Search for the cell housing the specified text and yield its (X, Y) center coordinate. 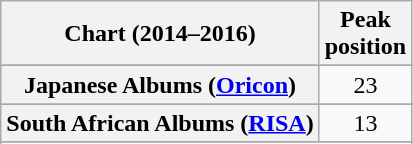
Japanese Albums (Oricon) (160, 85)
13 (365, 123)
23 (365, 85)
Peakposition (365, 34)
South African Albums (RISA) (160, 123)
Chart (2014–2016) (160, 34)
